Return the [X, Y] coordinate for the center point of the cell that contains the specified text.  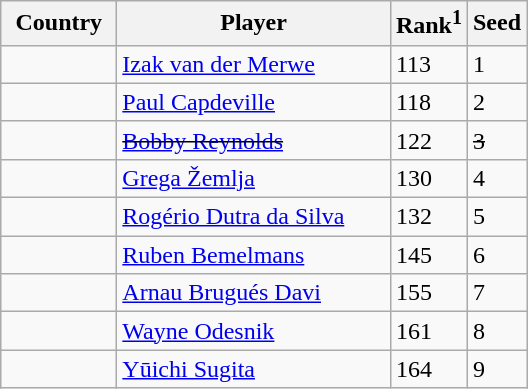
Bobby Reynolds [254, 140]
Country [59, 24]
6 [496, 255]
Wayne Odesnik [254, 331]
Player [254, 24]
8 [496, 331]
122 [428, 140]
4 [496, 178]
7 [496, 293]
132 [428, 217]
130 [428, 178]
155 [428, 293]
9 [496, 369]
Izak van der Merwe [254, 64]
161 [428, 331]
Ruben Bemelmans [254, 255]
Seed [496, 24]
118 [428, 102]
164 [428, 369]
2 [496, 102]
Rogério Dutra da Silva [254, 217]
1 [496, 64]
113 [428, 64]
Rank1 [428, 24]
Grega Žemlja [254, 178]
145 [428, 255]
5 [496, 217]
Arnau Brugués Davi [254, 293]
3 [496, 140]
Paul Capdeville [254, 102]
Yūichi Sugita [254, 369]
